Determine the (x, y) coordinate at the center of the cell enclosing the given text.  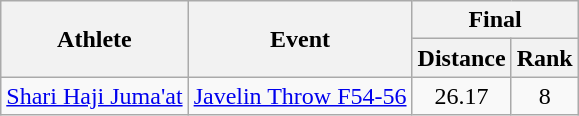
Final (495, 20)
Shari Haji Juma'at (94, 96)
Rank (544, 58)
26.17 (462, 96)
Athlete (94, 39)
8 (544, 96)
Javelin Throw F54-56 (300, 96)
Distance (462, 58)
Event (300, 39)
